Scan for the cell matching the given text and deliver its [X, Y] coordinate at center. 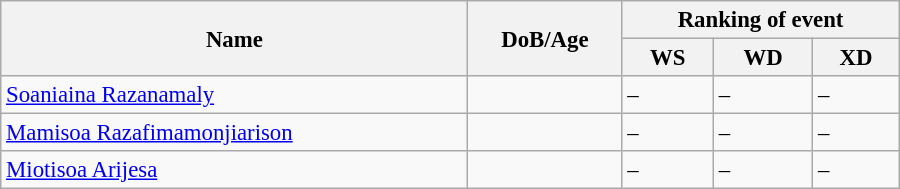
DoB/Age [545, 38]
Name [234, 38]
Ranking of event [760, 20]
WS [668, 58]
XD [856, 58]
Miotisoa Arijesa [234, 170]
WD [764, 58]
Soaniaina Razanamaly [234, 95]
Mamisoa Razafimamonjiarison [234, 133]
